Pinpoint the cell where the given text exists, returning its (x, y) midpoint coordinate. 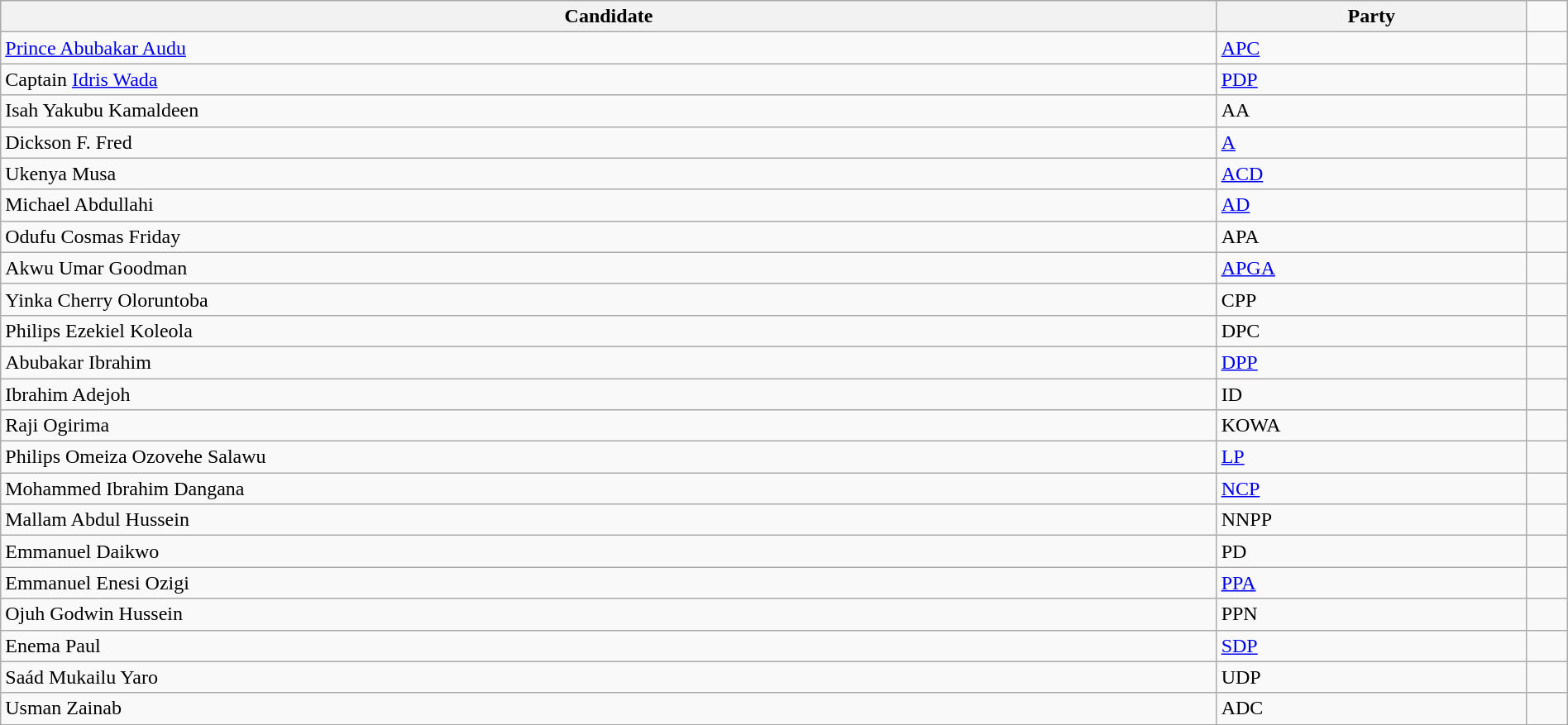
AD (1371, 205)
Raji Ogirima (609, 426)
Prince Abubakar Audu (609, 48)
ID (1371, 394)
Captain Idris Wada (609, 79)
Usman Zainab (609, 708)
Yinka Cherry Oloruntoba (609, 299)
Akwu Umar Goodman (609, 268)
Michael Abdullahi (609, 205)
Emmanuel Enesi Ozigi (609, 583)
Mallam Abdul Hussein (609, 520)
Ukenya Musa (609, 174)
DPC (1371, 331)
Emmanuel Daikwo (609, 551)
ADC (1371, 708)
PD (1371, 551)
Mohammed Ibrahim Dangana (609, 489)
Abubakar Ibrahim (609, 362)
A (1371, 142)
PDP (1371, 79)
NCP (1371, 489)
Candidate (609, 17)
AA (1371, 111)
NNPP (1371, 520)
APA (1371, 236)
KOWA (1371, 426)
UDP (1371, 677)
LP (1371, 457)
Dickson F. Fred (609, 142)
CPP (1371, 299)
APGA (1371, 268)
APC (1371, 48)
DPP (1371, 362)
SDP (1371, 646)
Ojuh Godwin Hussein (609, 614)
Party (1371, 17)
Odufu Cosmas Friday (609, 236)
PPN (1371, 614)
Saád Mukailu Yaro (609, 677)
PPA (1371, 583)
ACD (1371, 174)
Ibrahim Adejoh (609, 394)
Isah Yakubu Kamaldeen (609, 111)
Enema Paul (609, 646)
Philips Omeiza Ozovehe Salawu (609, 457)
Philips Ezekiel Koleola (609, 331)
